Output the [X, Y] coordinate of the center of the cell containing the given text.  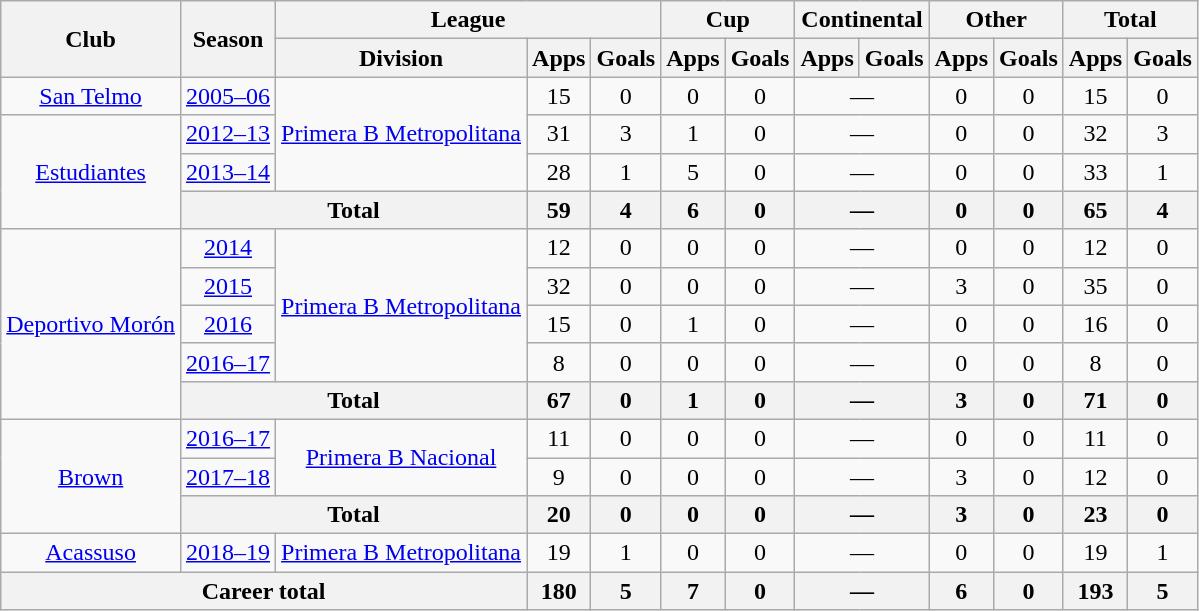
59 [559, 210]
193 [1095, 591]
180 [559, 591]
35 [1095, 286]
2013–14 [228, 172]
16 [1095, 324]
Brown [91, 476]
Deportivo Morón [91, 324]
7 [693, 591]
9 [559, 477]
San Telmo [91, 96]
Cup [728, 20]
Club [91, 39]
2015 [228, 286]
Primera B Nacional [402, 457]
Division [402, 58]
20 [559, 515]
Estudiantes [91, 172]
33 [1095, 172]
2005–06 [228, 96]
Other [996, 20]
Career total [264, 591]
Acassuso [91, 553]
2012–13 [228, 134]
Season [228, 39]
2018–19 [228, 553]
League [468, 20]
2016 [228, 324]
2017–18 [228, 477]
23 [1095, 515]
67 [559, 400]
31 [559, 134]
65 [1095, 210]
Continental [862, 20]
2014 [228, 248]
71 [1095, 400]
28 [559, 172]
